Provide the [x, y] coordinate of the cell's center where the given text is located.  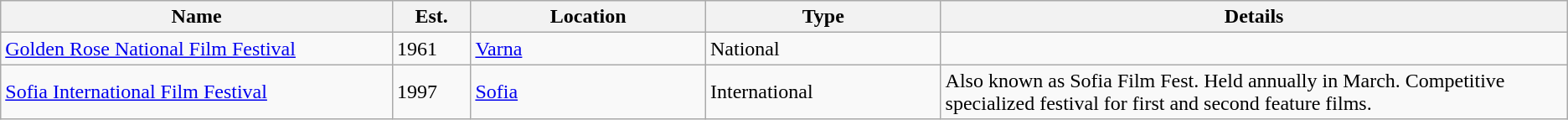
National [823, 49]
Location [588, 17]
Details [1254, 17]
Est. [431, 17]
1997 [431, 92]
Name [197, 17]
1961 [431, 49]
International [823, 92]
Sofia [588, 92]
Also known as Sofia Film Fest. Held annually in March. Competitive specialized festival for first and second feature films. [1254, 92]
Type [823, 17]
Golden Rose National Film Festival [197, 49]
Varna [588, 49]
Sofia International Film Festival [197, 92]
